Capture the cell that displays the provided text and extract its [X, Y] central coordinate. 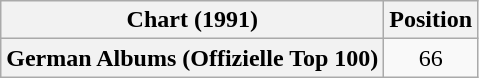
66 [431, 58]
Chart (1991) [192, 20]
Position [431, 20]
German Albums (Offizielle Top 100) [192, 58]
